Return the (X, Y) coordinate for the center point of the cell that contains the specified text.  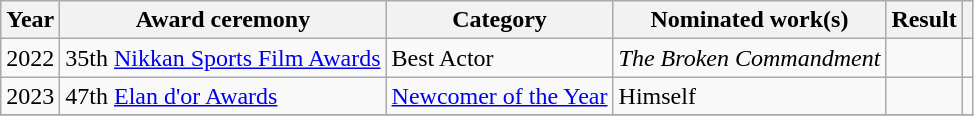
Category (500, 20)
35th Nikkan Sports Film Awards (223, 58)
Award ceremony (223, 20)
Himself (750, 96)
The Broken Commandment (750, 58)
Nominated work(s) (750, 20)
Result (924, 20)
2023 (30, 96)
Best Actor (500, 58)
2022 (30, 58)
Year (30, 20)
Newcomer of the Year (500, 96)
47th Elan d'or Awards (223, 96)
